Pinpoint the cell where the given text exists, returning its [X, Y] midpoint coordinate. 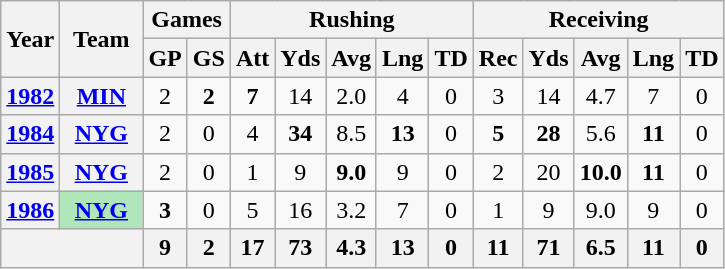
73 [300, 248]
GP [165, 58]
Team [102, 39]
Year [30, 39]
1986 [30, 210]
16 [300, 210]
28 [548, 134]
10.0 [600, 172]
8.5 [352, 134]
4.3 [352, 248]
1985 [30, 172]
34 [300, 134]
GS [208, 58]
20 [548, 172]
1984 [30, 134]
Receiving [598, 20]
Games [186, 20]
1982 [30, 96]
4.7 [600, 96]
Rec [498, 58]
71 [548, 248]
Att [252, 58]
Rushing [352, 20]
2.0 [352, 96]
3.2 [352, 210]
17 [252, 248]
5.6 [600, 134]
6.5 [600, 248]
MIN [102, 96]
